Determine the (X, Y) coordinate at the center of the cell enclosing the given text.  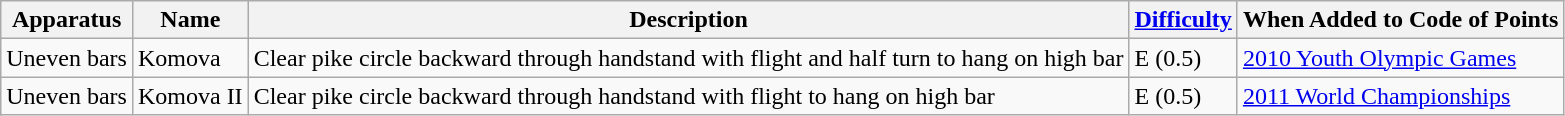
Clear pike circle backward through handstand with flight and half turn to hang on high bar (688, 58)
Apparatus (67, 20)
Name (190, 20)
Difficulty (1183, 20)
Komova (190, 58)
2010 Youth Olympic Games (1400, 58)
Komova II (190, 96)
Description (688, 20)
When Added to Code of Points (1400, 20)
Clear pike circle backward through handstand with flight to hang on high bar (688, 96)
2011 World Championships (1400, 96)
